Determine the (x, y) coordinate at the center of the cell enclosing the given text.  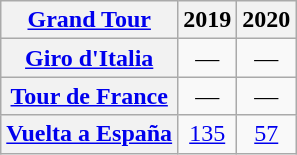
Giro d'Italia (90, 58)
135 (208, 134)
57 (266, 134)
2019 (208, 20)
Grand Tour (90, 20)
2020 (266, 20)
Tour de France (90, 96)
Vuelta a España (90, 134)
